Return the (x, y) coordinate for the center point of the cell that contains the specified text.  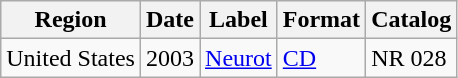
CD (321, 58)
Catalog (412, 20)
Label (239, 20)
Region (71, 20)
NR 028 (412, 58)
2003 (170, 58)
United States (71, 58)
Date (170, 20)
Neurot (239, 58)
Format (321, 20)
